Pinpoint the cell where the given text exists, returning its [x, y] midpoint coordinate. 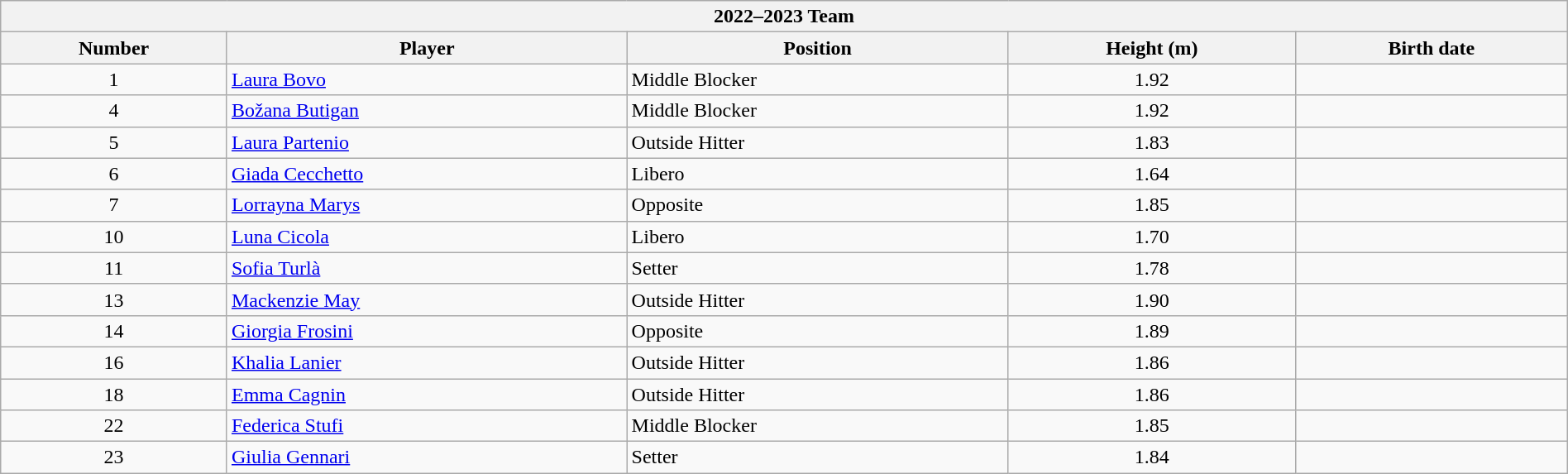
1.90 [1151, 299]
16 [114, 362]
5 [114, 142]
Božana Butigan [427, 111]
22 [114, 426]
1.89 [1151, 331]
Height (m) [1151, 48]
Sofia Turlà [427, 268]
Birth date [1432, 48]
1.64 [1151, 174]
18 [114, 395]
Giulia Gennari [427, 457]
Federica Stufi [427, 426]
Giorgia Frosini [427, 331]
Giada Cecchetto [427, 174]
2022–2023 Team [784, 17]
Luna Cicola [427, 237]
4 [114, 111]
1.78 [1151, 268]
1.83 [1151, 142]
Laura Partenio [427, 142]
Mackenzie May [427, 299]
Khalia Lanier [427, 362]
7 [114, 205]
Position [817, 48]
23 [114, 457]
14 [114, 331]
13 [114, 299]
Player [427, 48]
1.84 [1151, 457]
Lorrayna Marys [427, 205]
11 [114, 268]
1.70 [1151, 237]
10 [114, 237]
Laura Bovo [427, 79]
1 [114, 79]
6 [114, 174]
Emma Cagnin [427, 395]
Number [114, 48]
